Scan for the cell matching the given text and deliver its [X, Y] coordinate at center. 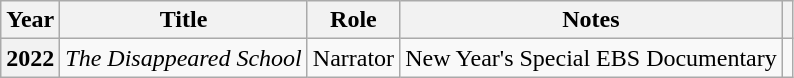
Title [184, 20]
The Disappeared School [184, 58]
Year [30, 20]
Narrator [353, 58]
Notes [592, 20]
New Year's Special EBS Documentary [592, 58]
2022 [30, 58]
Role [353, 20]
